Provide the [x, y] coordinate of the cell's center where the given text is located.  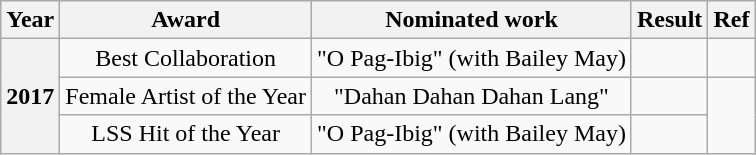
Best Collaboration [186, 58]
LSS Hit of the Year [186, 134]
Ref [732, 20]
Nominated work [472, 20]
Award [186, 20]
Year [30, 20]
2017 [30, 96]
"Dahan Dahan Dahan Lang" [472, 96]
Female Artist of the Year [186, 96]
Result [669, 20]
